Find where the given text appears and provide that cell's center as [x, y] coordinate. 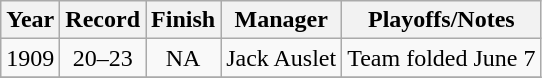
NA [184, 58]
Jack Auslet [282, 58]
Year [30, 20]
Finish [184, 20]
Team folded June 7 [442, 58]
1909 [30, 58]
Manager [282, 20]
Playoffs/Notes [442, 20]
Record [103, 20]
20–23 [103, 58]
